Detect which cell encompasses the target text, then output its [x, y] center coordinate. 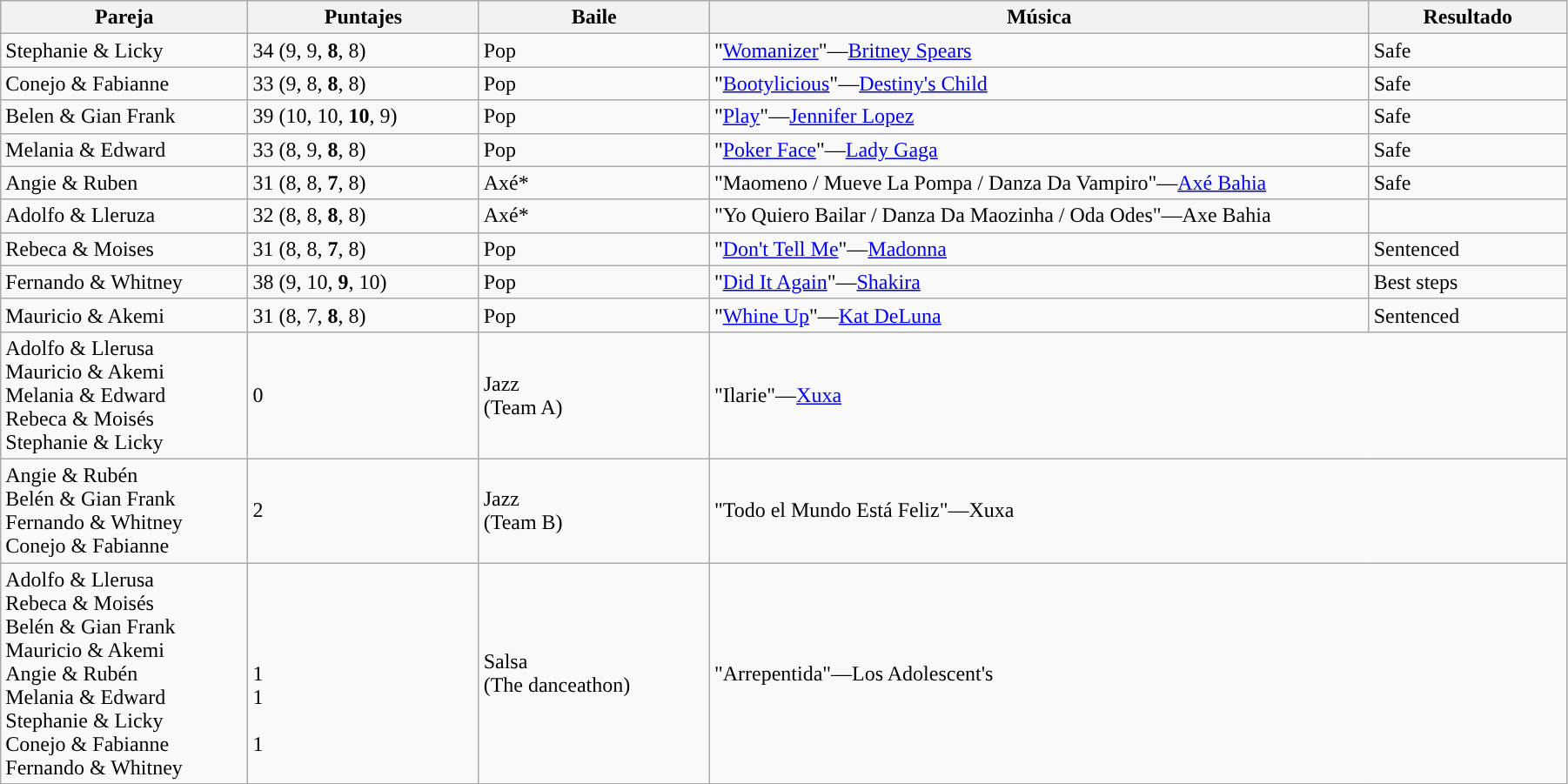
0 [364, 395]
Melania & Edward [124, 150]
"Ilarie"—Xuxa [1138, 395]
Adolfo & Lleruza [124, 216]
31 (8, 7, 8, 8) [364, 315]
111 [364, 673]
Fernando & Whitney [124, 282]
Belen & Gian Frank [124, 117]
Puntajes [364, 17]
"Did It Again"—Shakira [1039, 282]
"Bootylicious"—Destiny's Child [1039, 84]
Adolfo & LlerusaRebeca & MoisésBelén & Gian FrankMauricio & AkemiAngie & RubénMelania & EdwardStephanie & LickyConejo & FabianneFernando & Whitney [124, 673]
33 (9, 8, 8, 8) [364, 84]
"Yo Quiero Bailar / Danza Da Maozinha / Oda Odes"—Axe Bahia [1039, 216]
Jazz(Team A) [593, 395]
Música [1039, 17]
32 (8, 8, 8, 8) [364, 216]
"Play"—Jennifer Lopez [1039, 117]
2 [364, 510]
"Maomeno / Mueve La Pompa / Danza Da Vampiro"—Axé Bahia [1039, 183]
Angie & RubénBelén & Gian FrankFernando & WhitneyConejo & Fabianne [124, 510]
33 (8, 9, 8, 8) [364, 150]
Best steps [1467, 282]
Resultado [1467, 17]
"Todo el Mundo Está Feliz"—Xuxa [1138, 510]
Conejo & Fabianne [124, 84]
"Womanizer"—Britney Spears [1039, 50]
"Don't Tell Me"—Madonna [1039, 249]
Pareja [124, 17]
"Poker Face"—Lady Gaga [1039, 150]
Stephanie & Licky [124, 50]
"Arrepentida"—Los Adolescent's [1138, 673]
34 (9, 9, 8, 8) [364, 50]
Salsa(The danceathon) [593, 673]
Jazz(Team B) [593, 510]
38 (9, 10, 9, 10) [364, 282]
Baile [593, 17]
Mauricio & Akemi [124, 315]
39 (10, 10, 10, 9) [364, 117]
Adolfo & LlerusaMauricio & AkemiMelania & EdwardRebeca & MoisésStephanie & Licky [124, 395]
Rebeca & Moises [124, 249]
Angie & Ruben [124, 183]
"Whine Up"—Kat DeLuna [1039, 315]
